Determine the (X, Y) coordinate at the center of the cell enclosing the given text.  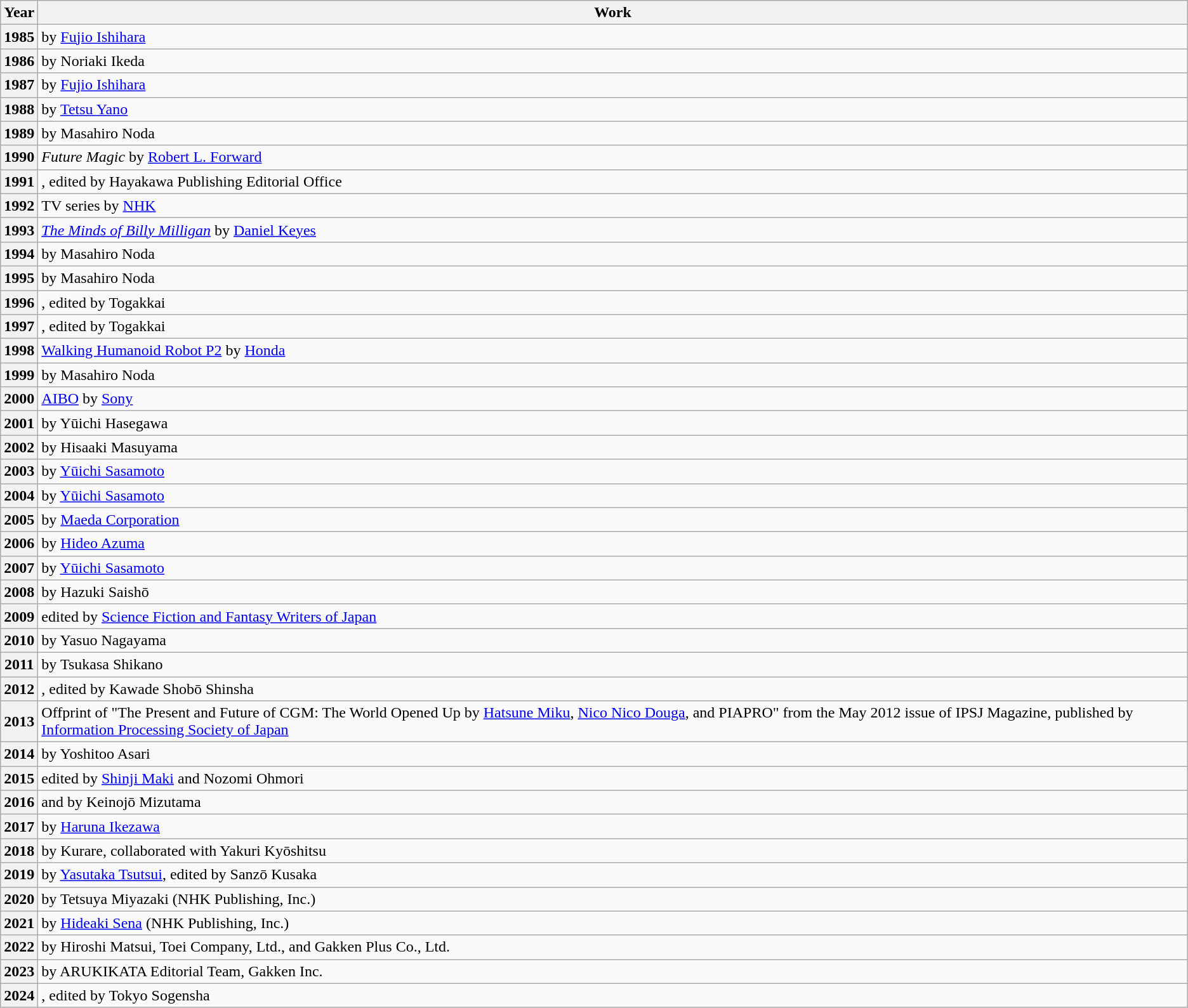
2021 (19, 923)
by Yoshitoo Asari (613, 754)
by Tsukasa Shikano (613, 664)
by Hazuki Saishō (613, 592)
by Maeda Corporation (613, 520)
1991 (19, 181)
2001 (19, 423)
Work (613, 13)
2013 (19, 722)
2020 (19, 899)
TV series by NHK (613, 206)
1985 (19, 37)
by Hideo Azuma (613, 544)
2023 (19, 971)
2004 (19, 495)
AIBO by Sony (613, 399)
1996 (19, 303)
2007 (19, 568)
by Hisaaki Masuyama (613, 447)
Walking Humanoid Robot P2 by Honda (613, 351)
edited by Shinji Maki and Nozomi Ohmori (613, 778)
Year (19, 13)
2009 (19, 616)
2011 (19, 664)
2024 (19, 995)
, edited by Hayakawa Publishing Editorial Office (613, 181)
by Yasutaka Tsutsui, edited by Sanzō Kusaka (613, 875)
1994 (19, 254)
edited by Science Fiction and Fantasy Writers of Japan (613, 616)
2002 (19, 447)
Future Magic by Robert L. Forward (613, 157)
The Minds of Billy Milligan by Daniel Keyes (613, 230)
1997 (19, 327)
2012 (19, 688)
2008 (19, 592)
2016 (19, 802)
1986 (19, 61)
by Yūichi Hasegawa (613, 423)
1992 (19, 206)
, edited by Kawade Shobō Shinsha (613, 688)
2006 (19, 544)
1988 (19, 109)
1998 (19, 351)
and by Keinojō Mizutama (613, 802)
by Tetsuya Miyazaki (NHK Publishing, Inc.) (613, 899)
1990 (19, 157)
2017 (19, 827)
by Haruna Ikezawa (613, 827)
by Yasuo Nagayama (613, 640)
by Hideaki Sena (NHK Publishing, Inc.) (613, 923)
1995 (19, 278)
1993 (19, 230)
by Kurare, collaborated with Yakuri Kyōshitsu (613, 851)
, edited by Tokyo Sogensha (613, 995)
by Hiroshi Matsui, Toei Company, Ltd., and Gakken Plus Co., Ltd. (613, 947)
2000 (19, 399)
2005 (19, 520)
2018 (19, 851)
2019 (19, 875)
2003 (19, 471)
1999 (19, 375)
by Noriaki Ikeda (613, 61)
2015 (19, 778)
2014 (19, 754)
2022 (19, 947)
2010 (19, 640)
1989 (19, 133)
by ARUKIKATA Editorial Team, Gakken Inc. (613, 971)
1987 (19, 85)
by Tetsu Yano (613, 109)
